Identify which cell holds the provided text, then report its [x, y] central coordinate. 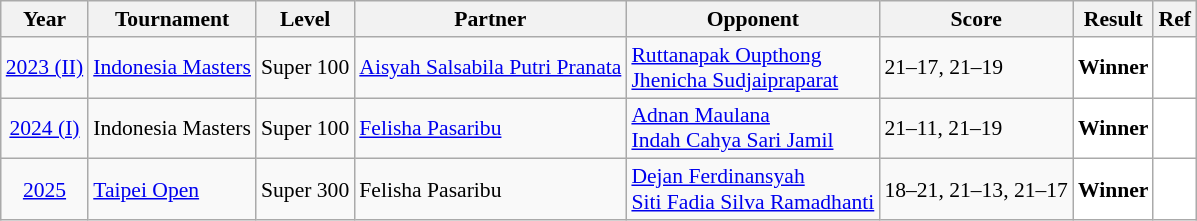
Level [305, 19]
Aisyah Salsabila Putri Pranata [490, 68]
Ref [1174, 19]
Super 300 [305, 190]
Ruttanapak Oupthong Jhenicha Sudjaipraparat [752, 68]
18–21, 21–13, 21–17 [976, 190]
Tournament [172, 19]
Taipei Open [172, 190]
Partner [490, 19]
Score [976, 19]
2025 [44, 190]
21–11, 21–19 [976, 128]
Adnan Maulana Indah Cahya Sari Jamil [752, 128]
Opponent [752, 19]
21–17, 21–19 [976, 68]
Result [1114, 19]
Dejan Ferdinansyah Siti Fadia Silva Ramadhanti [752, 190]
2024 (I) [44, 128]
2023 (II) [44, 68]
Year [44, 19]
